Find where the given text appears and provide that cell's center as (x, y) coordinate. 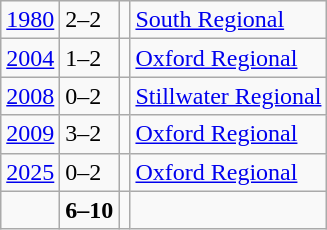
3–2 (90, 134)
Stillwater Regional (228, 96)
2025 (30, 172)
1980 (30, 20)
2–2 (90, 20)
2008 (30, 96)
2004 (30, 58)
1–2 (90, 58)
South Regional (228, 20)
6–10 (90, 210)
2009 (30, 134)
